Detect which cell encompasses the target text, then output its (x, y) center coordinate. 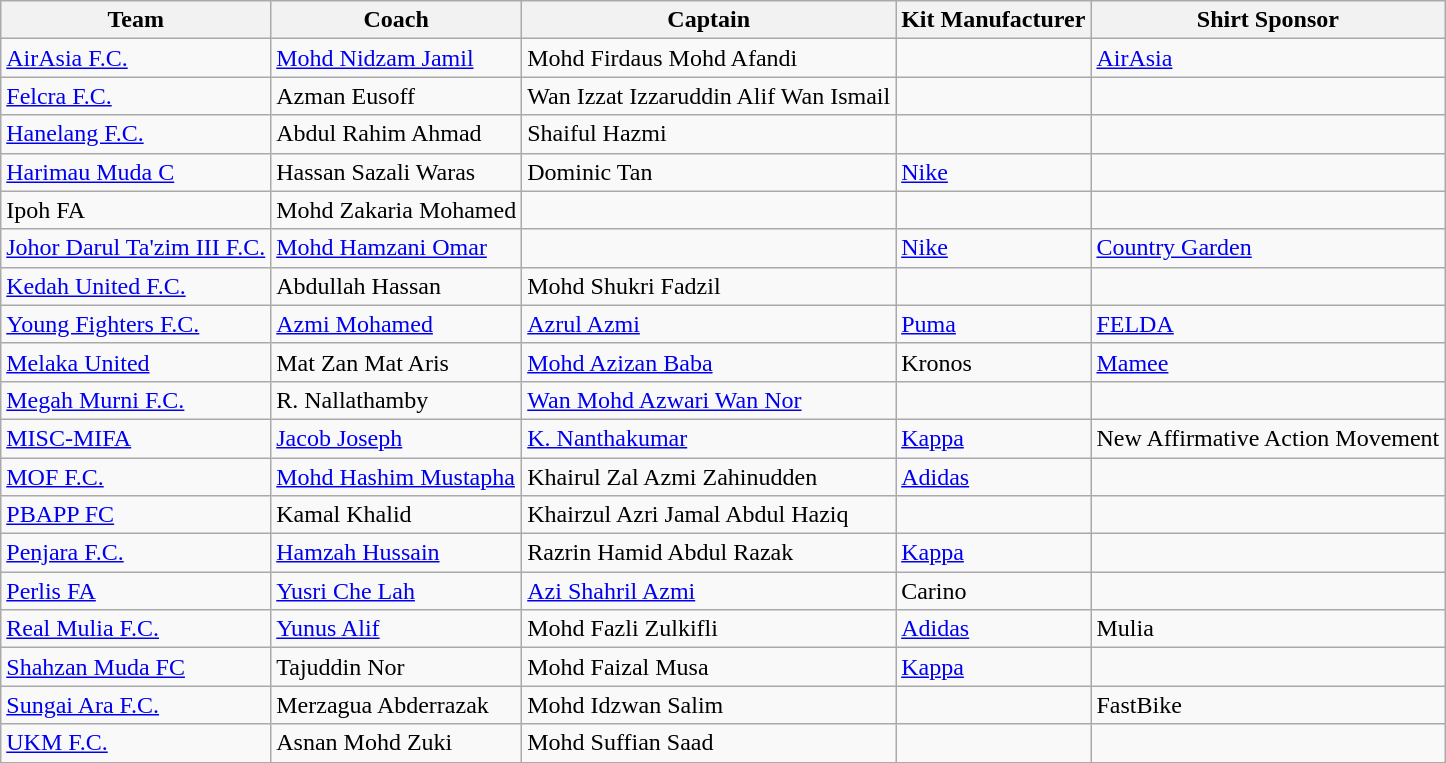
Mohd Zakaria Mohamed (396, 210)
Harimau Muda C (136, 172)
Mohd Shukri Fadzil (709, 286)
Jacob Joseph (396, 438)
New Affirmative Action Movement (1268, 438)
Megah Murni F.C. (136, 400)
Razrin Hamid Abdul Razak (709, 553)
Yunus Alif (396, 629)
Azmi Mohamed (396, 324)
Mat Zan Mat Aris (396, 362)
Coach (396, 20)
Kamal Khalid (396, 515)
Hassan Sazali Waras (396, 172)
Merzagua Abderrazak (396, 705)
Captain (709, 20)
Perlis FA (136, 591)
Hamzah Hussain (396, 553)
Khairzul Azri Jamal Abdul Haziq (709, 515)
FELDA (1268, 324)
FastBike (1268, 705)
Mohd Azizan Baba (709, 362)
Young Fighters F.C. (136, 324)
Shahzan Muda FC (136, 667)
Azi Shahril Azmi (709, 591)
Dominic Tan (709, 172)
Mohd Hamzani Omar (396, 248)
Mohd Faizal Musa (709, 667)
Johor Darul Ta'zim III F.C. (136, 248)
Khairul Zal Azmi Zahinudden (709, 477)
Mohd Fazli Zulkifli (709, 629)
MISC-MIFA (136, 438)
Kedah United F.C. (136, 286)
Abdul Rahim Ahmad (396, 134)
Country Garden (1268, 248)
Kit Manufacturer (994, 20)
Mulia (1268, 629)
Ipoh FA (136, 210)
Shaiful Hazmi (709, 134)
K. Nanthakumar (709, 438)
Asnan Mohd Zuki (396, 743)
Abdullah Hassan (396, 286)
UKM F.C. (136, 743)
Mohd Nidzam Jamil (396, 58)
AirAsia F.C. (136, 58)
Puma (994, 324)
Mohd Firdaus Mohd Afandi (709, 58)
Azman Eusoff (396, 96)
Wan Mohd Azwari Wan Nor (709, 400)
Mohd Idzwan Salim (709, 705)
MOF F.C. (136, 477)
Felcra F.C. (136, 96)
Kronos (994, 362)
PBAPP FC (136, 515)
Real Mulia F.C. (136, 629)
Wan Izzat Izzaruddin Alif Wan Ismail (709, 96)
Mamee (1268, 362)
Shirt Sponsor (1268, 20)
Penjara F.C. (136, 553)
Melaka United (136, 362)
AirAsia (1268, 58)
Mohd Suffian Saad (709, 743)
Mohd Hashim Mustapha (396, 477)
R. Nallathamby (396, 400)
Yusri Che Lah (396, 591)
Tajuddin Nor (396, 667)
Team (136, 20)
Azrul Azmi (709, 324)
Hanelang F.C. (136, 134)
Sungai Ara F.C. (136, 705)
Carino (994, 591)
